Detect which cell encompasses the target text, then output its [x, y] center coordinate. 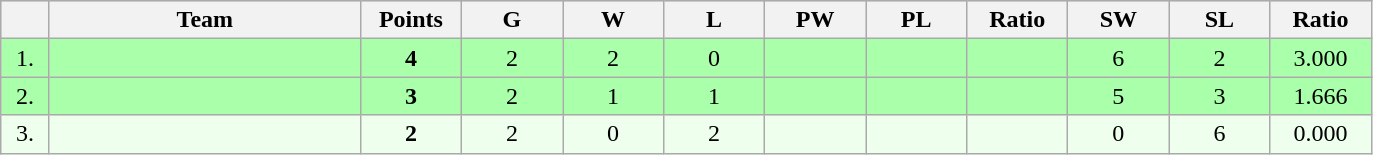
SL [1220, 20]
1. [26, 58]
L [714, 20]
3. [26, 134]
3.000 [1320, 58]
PW [816, 20]
Team [204, 20]
SW [1118, 20]
4 [410, 58]
W [612, 20]
1.666 [1320, 96]
5 [1118, 96]
Points [410, 20]
G [512, 20]
2. [26, 96]
PL [916, 20]
0.000 [1320, 134]
